Scan for the cell matching the given text and deliver its (x, y) coordinate at center. 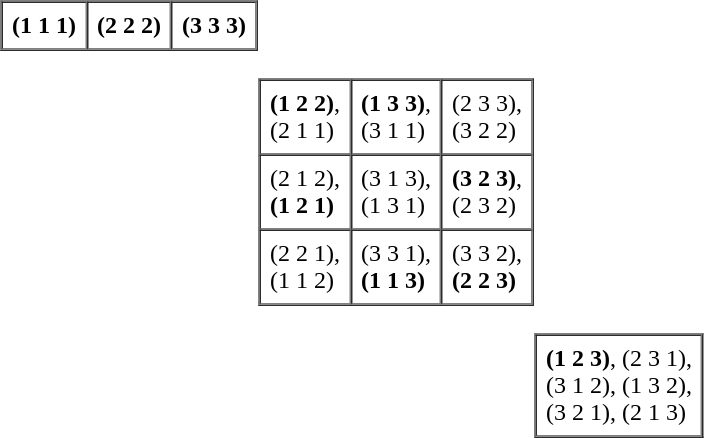
(2 2 1),(1 1 2) (304, 268)
(3 3 2),(2 2 3) (486, 268)
(2 2 2) (128, 26)
(3 1 3),(1 3 1) (396, 192)
(1 3 3),(3 1 1) (396, 118)
(2 3 3),(3 2 2) (486, 118)
(3 3 1),(1 1 3) (396, 268)
(3 2 3),(2 3 2) (486, 192)
(1 1 1) (44, 26)
(1 2 2),(2 1 1) (304, 118)
(3 3 3) (214, 26)
(2 1 2),(1 2 1) (304, 192)
(1 2 2),(2 1 1) (1 3 3),(3 1 1) (2 3 3),(3 2 2) (2 1 2),(1 2 1) (3 1 3),(1 3 1) (3 2 3),(2 3 2) (2 2 1),(1 1 2) (3 3 1),(1 1 3) (3 3 2),(2 2 3) (396, 178)
